From the cell containing the given text, extract its center point as [x, y] coordinate. 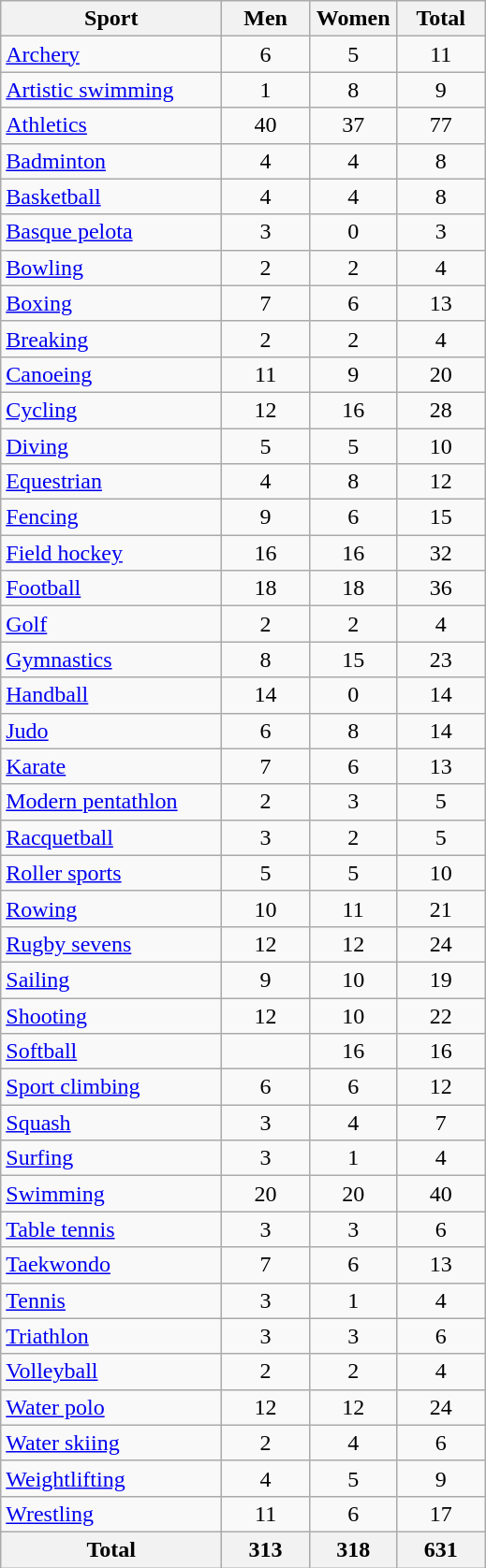
Golf [111, 624]
Modern pentathlon [111, 802]
Surfing [111, 1158]
Diving [111, 446]
Bowling [111, 268]
Taekwondo [111, 1265]
32 [441, 553]
Judo [111, 731]
Karate [111, 766]
631 [441, 1549]
Cycling [111, 410]
77 [441, 125]
Field hockey [111, 553]
Swimming [111, 1194]
36 [441, 588]
22 [441, 1015]
Racquetball [111, 837]
Football [111, 588]
Tennis [111, 1300]
Water polo [111, 1407]
Athletics [111, 125]
Equestrian [111, 482]
Rowing [111, 908]
Squash [111, 1123]
19 [441, 980]
Fencing [111, 517]
Table tennis [111, 1229]
Breaking [111, 339]
Softball [111, 1052]
Men [266, 19]
Women [353, 19]
Basque pelota [111, 232]
313 [266, 1549]
Canoeing [111, 374]
Shooting [111, 1015]
Boxing [111, 303]
Archery [111, 54]
Artistic swimming [111, 90]
Triathlon [111, 1336]
Handball [111, 695]
23 [441, 660]
Gymnastics [111, 660]
Wrestling [111, 1514]
Badminton [111, 161]
Water skiing [111, 1443]
Sport [111, 19]
Weightlifting [111, 1478]
Roller sports [111, 873]
21 [441, 908]
Volleyball [111, 1372]
37 [353, 125]
Sailing [111, 980]
28 [441, 410]
Rugby sevens [111, 944]
318 [353, 1549]
Basketball [111, 196]
Sport climbing [111, 1087]
17 [441, 1514]
